Scan for the cell matching the given text and deliver its (X, Y) coordinate at center. 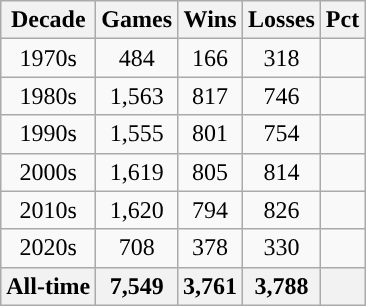
2010s (48, 210)
330 (282, 248)
378 (210, 248)
Games (137, 20)
Losses (282, 20)
826 (282, 210)
3,761 (210, 286)
708 (137, 248)
1970s (48, 58)
2000s (48, 172)
1,555 (137, 134)
318 (282, 58)
794 (210, 210)
1990s (48, 134)
814 (282, 172)
805 (210, 172)
2020s (48, 248)
484 (137, 58)
754 (282, 134)
1980s (48, 96)
Pct (342, 20)
1,619 (137, 172)
166 (210, 58)
All-time (48, 286)
3,788 (282, 286)
Decade (48, 20)
1,620 (137, 210)
817 (210, 96)
746 (282, 96)
1,563 (137, 96)
Wins (210, 20)
7,549 (137, 286)
801 (210, 134)
